Find where the given text appears and provide that cell's center as (X, Y) coordinate. 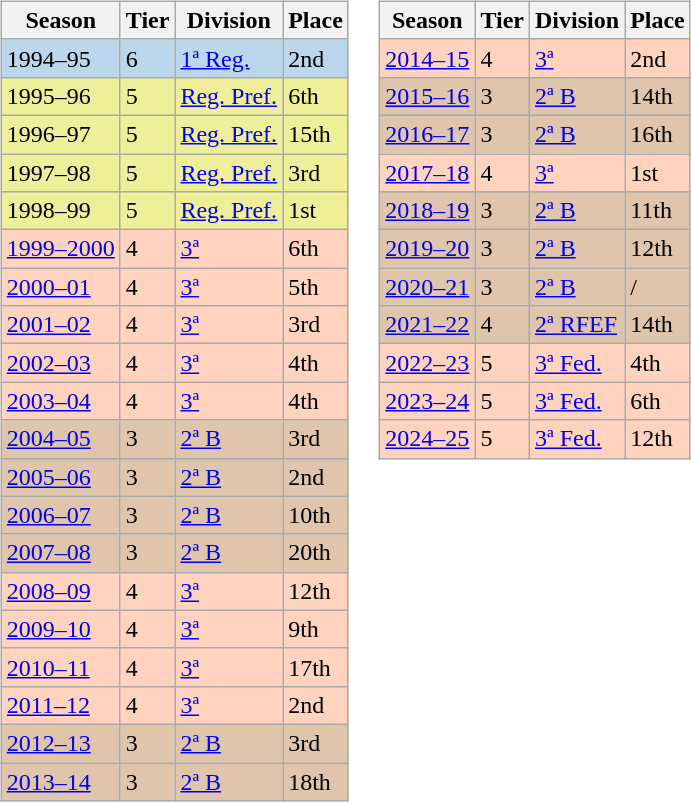
2012–13 (60, 743)
11th (658, 211)
1996–97 (60, 134)
2011–12 (60, 705)
2007–08 (60, 553)
2021–22 (428, 325)
2023–24 (428, 401)
1999–2000 (60, 249)
2002–03 (60, 363)
5th (316, 287)
2019–20 (428, 249)
2005–06 (60, 477)
2017–18 (428, 173)
2018–19 (428, 211)
2ª RFEF (578, 325)
2016–17 (428, 134)
2009–10 (60, 629)
1994–95 (60, 58)
10th (316, 515)
/ (658, 287)
1998–99 (60, 211)
2014–15 (428, 58)
2015–16 (428, 96)
2020–21 (428, 287)
2010–11 (60, 667)
1ª Reg. (229, 58)
1995–96 (60, 96)
2006–07 (60, 515)
2003–04 (60, 401)
20th (316, 553)
2022–23 (428, 363)
6 (148, 58)
15th (316, 134)
9th (316, 629)
16th (658, 134)
2013–14 (60, 781)
2008–09 (60, 591)
2001–02 (60, 325)
18th (316, 781)
1997–98 (60, 173)
2000–01 (60, 287)
2004–05 (60, 439)
2024–25 (428, 439)
17th (316, 667)
